For the text-containing cell, return its midpoint in (X, Y) coordinate format. 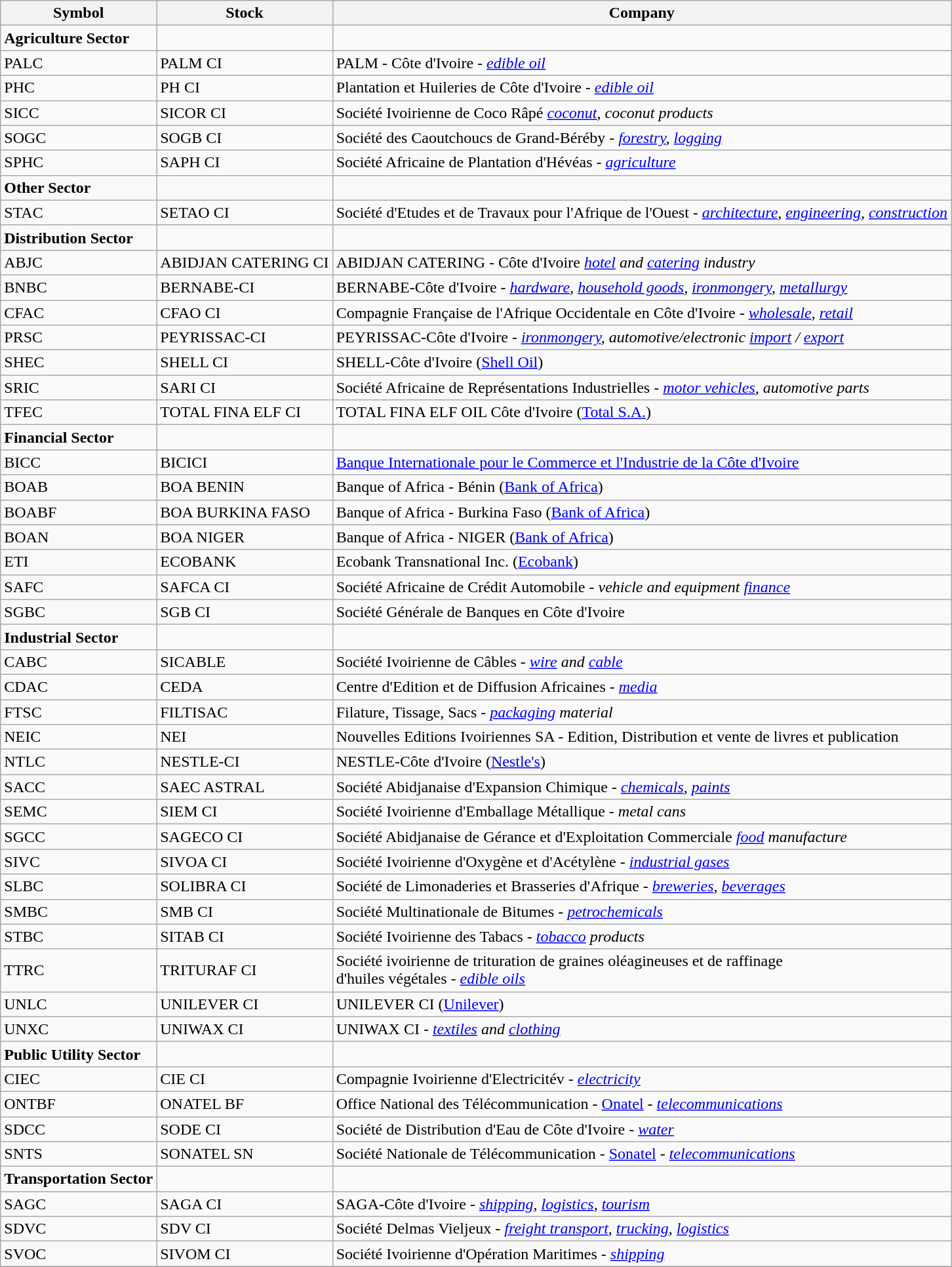
SGCC (79, 837)
SDCC (79, 1129)
Société des Caoutchoucs de Grand-Béréby - forestry, logging (641, 138)
STBC (79, 936)
SIEM CI (245, 812)
SICABLE (245, 662)
PALM CI (245, 63)
Financial Sector (79, 437)
Symbol (79, 13)
UNXC (79, 1029)
ECOBANK (245, 562)
SOGB CI (245, 138)
TOTAL FINA ELF CI (245, 412)
Nouvelles Editions Ivoiriennes SA - Edition, Distribution et vente de livres et publication (641, 737)
UNILEVER CI (Unilever) (641, 1004)
CFAC (79, 313)
CABC (79, 662)
BICC (79, 462)
SNTS (79, 1154)
SRIC (79, 388)
Other Sector (79, 188)
BOABF (79, 512)
UNLC (79, 1004)
SITAB CI (245, 936)
NEI (245, 737)
UNIWAX CI (245, 1029)
SAGECO CI (245, 837)
Banque of Africa - Burkina Faso (Bank of Africa) (641, 512)
SEMC (79, 812)
Plantation et Huileries de Côte d'Ivoire - edible oil (641, 88)
PALM - Côte d'Ivoire - edible oil (641, 63)
Filature, Tissage, Sacs - packaging material (641, 712)
Société Delmas Vieljeux - freight transport, trucking, logistics (641, 1229)
SARI CI (245, 388)
SAGA-Côte d'Ivoire - shipping, logistics, tourism (641, 1204)
CFAO CI (245, 313)
SAFCA CI (245, 587)
Office National des Télécommunication - Onatel - telecommunications (641, 1104)
SAGA CI (245, 1204)
Banque of Africa - NIGER (Bank of Africa) (641, 537)
BOA BENIN (245, 487)
SAFC (79, 587)
BOA BURKINA FASO (245, 512)
SIVOM CI (245, 1254)
BNBC (79, 287)
SVOC (79, 1254)
SAGC (79, 1204)
SAPH CI (245, 163)
NESTLE-Côte d'Ivoire (Nestle's) (641, 762)
SHELL CI (245, 363)
Banque Internationale pour le Commerce et l'Industrie de la Côte d'Ivoire (641, 462)
Société Africaine de Plantation d'Hévéas - agriculture (641, 163)
Industrial Sector (79, 637)
SOLIBRA CI (245, 887)
Company (641, 13)
Société Ivoirienne d'Emballage Métallique - metal cans (641, 812)
FILTISAC (245, 712)
BOA NIGER (245, 537)
TTRC (79, 971)
Société Ivoirienne d'Opération Maritimes - shipping (641, 1254)
SIVC (79, 862)
ABJC (79, 262)
PEYRISSAC-CI (245, 338)
Société Générale de Banques en Côte d'Ivoire (641, 612)
SGB CI (245, 612)
SDVC (79, 1229)
BICICI (245, 462)
ETI (79, 562)
Ecobank Transnational Inc. (Ecobank) (641, 562)
SIVOA CI (245, 862)
SDV CI (245, 1229)
Société Africaine de Représentations Industrielles - motor vehicles, automotive parts (641, 388)
SOGC (79, 138)
NESTLE-CI (245, 762)
TFEC (79, 412)
NTLC (79, 762)
Compagnie Française de l'Afrique Occidentale en Côte d'Ivoire - wholesale, retail (641, 313)
Société d'Etudes et de Travaux pour l'Afrique de l'Ouest - architecture, engineering, construction (641, 212)
Société Ivoirienne d'Oxygène et d'Acétylène - industrial gases (641, 862)
TOTAL FINA ELF OIL Côte d'Ivoire (Total S.A.) (641, 412)
SHELL-Côte d'Ivoire (Shell Oil) (641, 363)
SICC (79, 113)
Transportation Sector (79, 1179)
Société Abidjanaise de Gérance et d'Exploitation Commerciale food manufacture (641, 837)
Public Utility Sector (79, 1054)
FTSC (79, 712)
BERNABE-CI (245, 287)
SHEC (79, 363)
Société ivoirienne de trituration de graines oléagineuses et de raffinaged'huiles végétales - edible oils (641, 971)
Société Nationale de Télécommunication - Sonatel - telecommunications (641, 1154)
SMBC (79, 912)
Compagnie Ivoirienne d'Electricitév - electricity (641, 1079)
ABIDJAN CATERING CI (245, 262)
ABIDJAN CATERING - Côte d'Ivoire hotel and catering industry (641, 262)
Centre d'Edition et de Diffusion Africaines - media (641, 687)
SONATEL SN (245, 1154)
SICOR CI (245, 113)
Société Africaine de Crédit Automobile - vehicle and equipment finance (641, 587)
Banque of Africa - Bénin (Bank of Africa) (641, 487)
SETAO CI (245, 212)
CDAC (79, 687)
Société Ivoirienne de Coco Râpé coconut, coconut products (641, 113)
NEIC (79, 737)
CIEC (79, 1079)
BOAN (79, 537)
Société Ivoirienne de Câbles - wire and cable (641, 662)
SLBC (79, 887)
Société de Distribution d'Eau de Côte d'Ivoire - water (641, 1129)
Société de Limonaderies et Brasseries d'Afrique - breweries, beverages (641, 887)
SAEC ASTRAL (245, 787)
PEYRISSAC-Côte d'Ivoire - ironmongery, automotive/electronic import / export (641, 338)
PRSC (79, 338)
ONATEL BF (245, 1104)
BOAB (79, 487)
Agriculture Sector (79, 38)
Distribution Sector (79, 237)
PALC (79, 63)
TRITURAF CI (245, 971)
SODE CI (245, 1129)
SMB CI (245, 912)
UNILEVER CI (245, 1004)
PHC (79, 88)
Société Multinationale de Bitumes - petrochemicals (641, 912)
SACC (79, 787)
CIE CI (245, 1079)
SGBC (79, 612)
BERNABE-Côte d'Ivoire - hardware, household goods, ironmongery, metallurgy (641, 287)
CEDA (245, 687)
Société Ivoirienne des Tabacs - tobacco products (641, 936)
Stock (245, 13)
UNIWAX CI - textiles and clothing (641, 1029)
ONTBF (79, 1104)
PH CI (245, 88)
Société Abidjanaise d'Expansion Chimique - chemicals, paints (641, 787)
SPHC (79, 163)
STAC (79, 212)
